Return (x, y) of the center of cell containing provided text 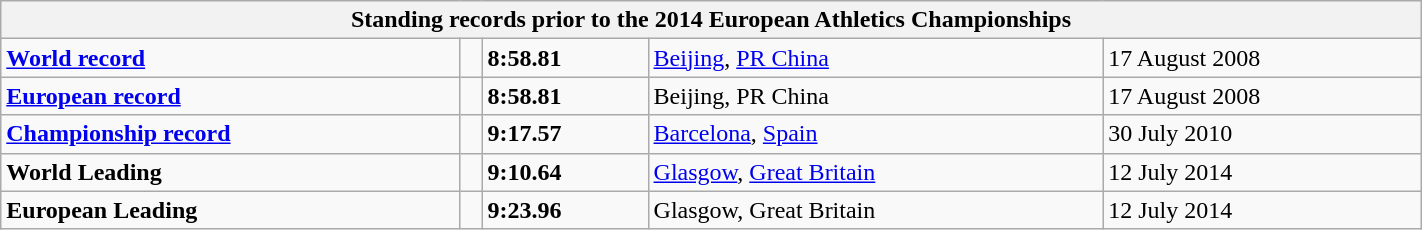
World record (231, 58)
9:17.57 (565, 134)
30 July 2010 (1262, 134)
Standing records prior to the 2014 European Athletics Championships (711, 20)
European record (231, 96)
Barcelona, Spain (876, 134)
Championship record (231, 134)
9:23.96 (565, 210)
9:10.64 (565, 172)
World Leading (231, 172)
European Leading (231, 210)
